Detect which cell encompasses the target text, then output its (X, Y) center coordinate. 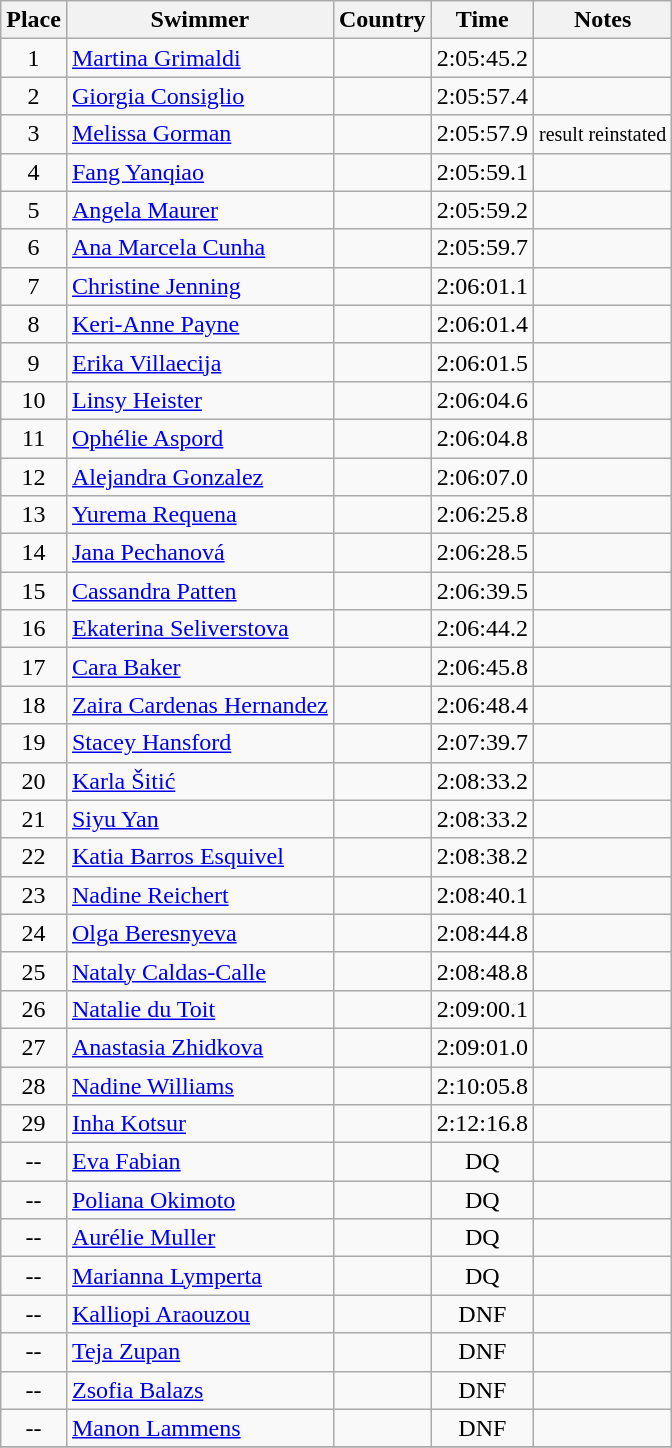
11 (34, 438)
29 (34, 1124)
9 (34, 362)
2:06:01.4 (482, 324)
8 (34, 324)
2:06:28.5 (482, 553)
Ophélie Aspord (200, 438)
2:09:00.1 (482, 1009)
2:09:01.0 (482, 1047)
Melissa Gorman (200, 134)
4 (34, 172)
2:06:25.8 (482, 515)
Yurema Requena (200, 515)
5 (34, 210)
2:08:40.1 (482, 895)
Ekaterina Seliverstova (200, 629)
25 (34, 971)
Time (482, 20)
2:06:44.2 (482, 629)
Karla Šitić (200, 781)
13 (34, 515)
Martina Grimaldi (200, 58)
2:05:59.1 (482, 172)
7 (34, 286)
3 (34, 134)
18 (34, 705)
Linsy Heister (200, 400)
Poliana Okimoto (200, 1200)
Fang Yanqiao (200, 172)
15 (34, 591)
2:06:39.5 (482, 591)
Nadine Reichert (200, 895)
10 (34, 400)
2:06:04.8 (482, 438)
28 (34, 1085)
Keri-Anne Payne (200, 324)
Siyu Yan (200, 819)
24 (34, 933)
Anastasia Zhidkova (200, 1047)
Erika Villaecija (200, 362)
22 (34, 857)
Olga Beresnyeva (200, 933)
Kalliopi Araouzou (200, 1314)
Aurélie Muller (200, 1238)
2:06:07.0 (482, 477)
2:05:57.9 (482, 134)
2:07:39.7 (482, 743)
result reinstated (603, 134)
2:05:59.7 (482, 248)
2:06:01.1 (482, 286)
Manon Lammens (200, 1428)
21 (34, 819)
Notes (603, 20)
2:06:04.6 (482, 400)
Ana Marcela Cunha (200, 248)
2:08:38.2 (482, 857)
Katia Barros Esquivel (200, 857)
Stacey Hansford (200, 743)
2:06:48.4 (482, 705)
26 (34, 1009)
Zsofia Balazs (200, 1390)
Natalie du Toit (200, 1009)
27 (34, 1047)
23 (34, 895)
Jana Pechanová (200, 553)
Angela Maurer (200, 210)
14 (34, 553)
Nataly Caldas-Calle (200, 971)
Place (34, 20)
17 (34, 667)
Cassandra Patten (200, 591)
Teja Zupan (200, 1352)
Swimmer (200, 20)
2:06:01.5 (482, 362)
20 (34, 781)
Zaira Cardenas Hernandez (200, 705)
2:05:57.4 (482, 96)
Christine Jenning (200, 286)
Nadine Williams (200, 1085)
Marianna Lymperta (200, 1276)
2 (34, 96)
12 (34, 477)
Inha Kotsur (200, 1124)
2:12:16.8 (482, 1124)
Cara Baker (200, 667)
2:06:45.8 (482, 667)
6 (34, 248)
Eva Fabian (200, 1162)
Country (382, 20)
2:10:05.8 (482, 1085)
19 (34, 743)
2:08:44.8 (482, 933)
Giorgia Consiglio (200, 96)
16 (34, 629)
2:05:59.2 (482, 210)
2:08:48.8 (482, 971)
2:05:45.2 (482, 58)
Alejandra Gonzalez (200, 477)
1 (34, 58)
